Find where the given text appears and provide that cell's center as [x, y] coordinate. 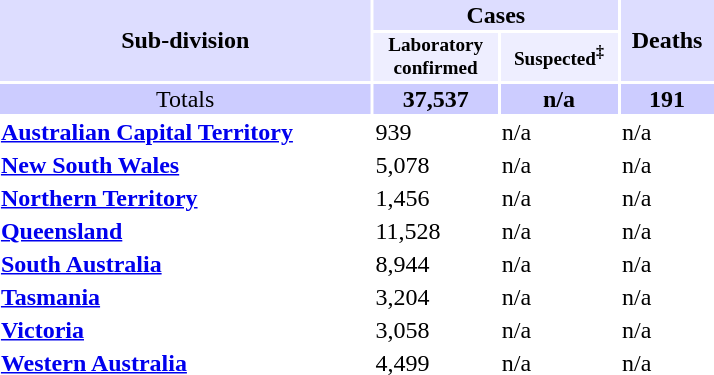
Deaths [668, 42]
3,204 [436, 298]
Suspected‡ [558, 58]
37,537 [436, 100]
5,078 [436, 166]
3,058 [436, 331]
1,456 [436, 199]
11,528 [436, 232]
8,944 [436, 265]
Cases [496, 16]
191 [668, 100]
Laboratory confirmed [436, 58]
939 [436, 133]
